Capture the cell that displays the provided text and extract its [X, Y] central coordinate. 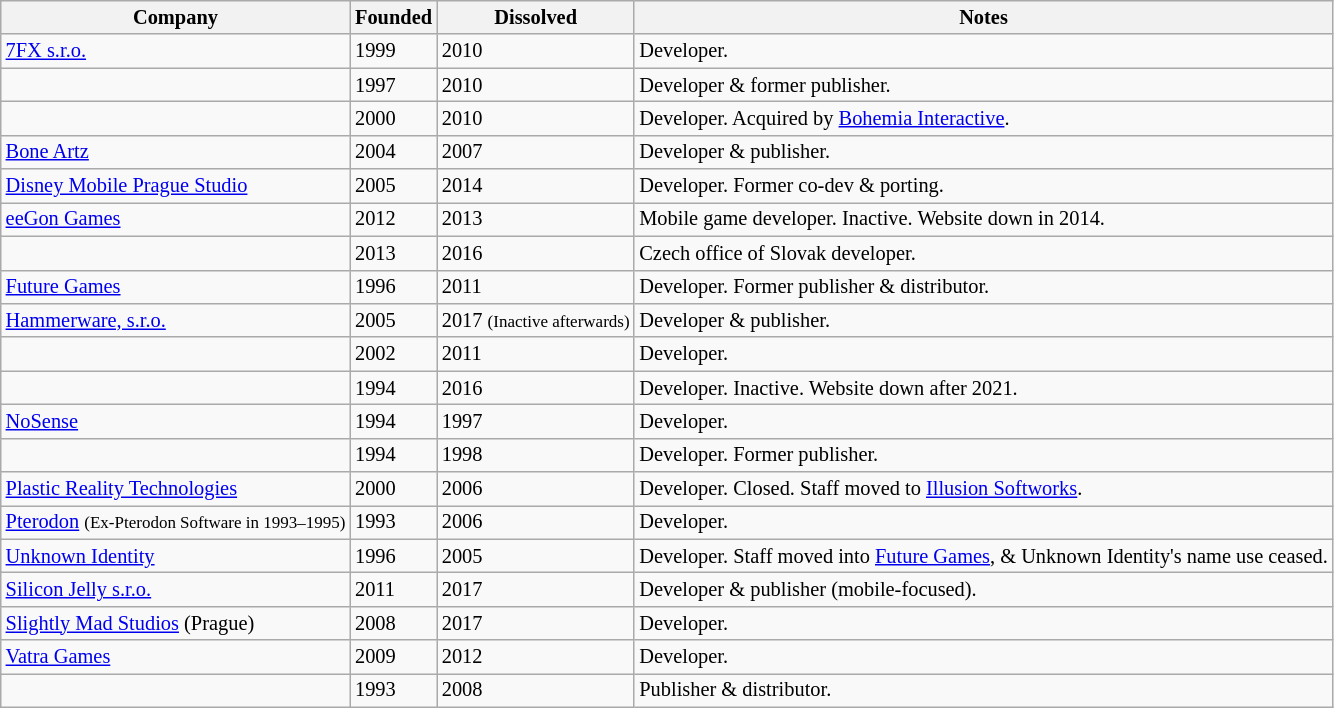
2002 [394, 354]
Company [176, 17]
Developer & former publisher. [983, 85]
7FX s.r.o. [176, 51]
Disney Mobile Prague Studio [176, 186]
Silicon Jelly s.r.o. [176, 589]
Developer & publisher (mobile-focused). [983, 589]
Bone Artz [176, 152]
Developer. Staff moved into Future Games, & Unknown Identity's name use ceased. [983, 556]
Publisher & distributor. [983, 690]
Slightly Mad Studios (Prague) [176, 623]
1999 [394, 51]
Developer. Closed. Staff moved to Illusion Softworks. [983, 489]
Developer. Former publisher. [983, 455]
2017 (Inactive afterwards) [536, 320]
2009 [394, 657]
Czech office of Slovak developer. [983, 253]
2004 [394, 152]
Unknown Identity [176, 556]
NoSense [176, 421]
Mobile game developer. Inactive. Website down in 2014. [983, 219]
Pterodon (Ex-Pterodon Software in 1993–⁠⁠⁠⁠⁠⁠1995) [176, 522]
Dissolved [536, 17]
Hammerware, s.r.o. [176, 320]
Plastic Reality Technologies [176, 489]
1998 [536, 455]
Founded [394, 17]
Developer. Inactive. Website down after 2021. [983, 388]
Future Games [176, 287]
Developer. Acquired by Bohemia Interactive. [983, 118]
Notes [983, 17]
2007 [536, 152]
eeGon Games [176, 219]
Developer. Former publisher & distributor. [983, 287]
Developer. Former co-dev & porting. [983, 186]
Vatra Games [176, 657]
2014 [536, 186]
